Search for the cell housing the specified text and yield its (X, Y) center coordinate. 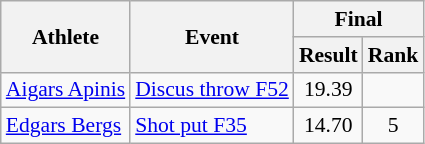
5 (394, 126)
Shot put F35 (212, 126)
Aigars Apinis (66, 90)
Final (358, 19)
Rank (394, 55)
Event (212, 36)
Discus throw F52 (212, 90)
Result (328, 55)
Edgars Bergs (66, 126)
19.39 (328, 90)
Athlete (66, 36)
14.70 (328, 126)
